Find where the given text appears and provide that cell's center as (X, Y) coordinate. 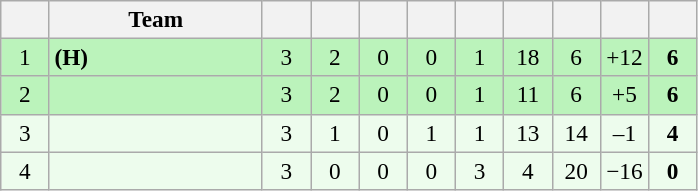
13 (528, 133)
(H) (156, 57)
−16 (624, 170)
+12 (624, 57)
Team (156, 19)
20 (576, 170)
11 (528, 95)
–1 (624, 133)
+5 (624, 95)
18 (528, 57)
14 (576, 133)
